Pinpoint the cell where the given text exists, returning its (X, Y) midpoint coordinate. 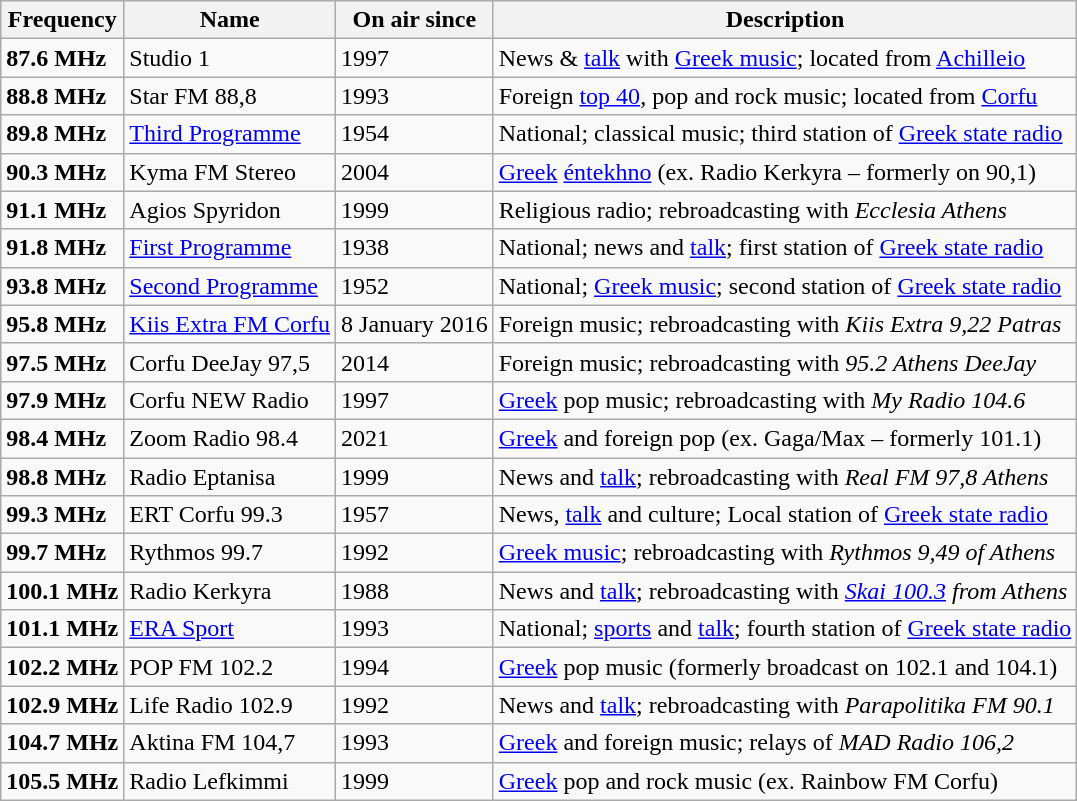
Foreign music; rebroadcasting with Kiis Extra 9,22 Patras (785, 324)
Radio Kerkyra (230, 591)
98.8 MHz (62, 477)
Studio 1 (230, 58)
Radio Lefkimmi (230, 781)
99.7 MHz (62, 553)
102.2 MHz (62, 667)
Description (785, 20)
Greek éntekhno (ex. Radio Kerkyra – formerly on 90,1) (785, 172)
National; Greek music; second station of Greek state radio (785, 286)
Kyma FM Stereo (230, 172)
Second Programme (230, 286)
Zoom Radio 98.4 (230, 438)
Greek pop and rock music (ex. Rainbow FM Corfu) (785, 781)
93.8 MHz (62, 286)
Greek and foreign pop (ex. Gaga/Max – formerly 101.1) (785, 438)
Third Programme (230, 134)
On air since (415, 20)
88.8 MHz (62, 96)
Aktina FM 104,7 (230, 743)
98.4 MHz (62, 438)
Frequency (62, 20)
87.6 MHz (62, 58)
Foreign top 40, pop and rock music; located from Corfu (785, 96)
100.1 MHz (62, 591)
1954 (415, 134)
Agios Spyridon (230, 210)
1952 (415, 286)
News, talk and culture; Local station of Greek state radio (785, 515)
News and talk; rebroadcasting with Parapolitika FM 90.1 (785, 705)
Foreign music; rebroadcasting with 95.2 Athens DeeJay (785, 362)
1994 (415, 667)
News and talk; rebroadcasting with Skai 100.3 from Athens (785, 591)
1957 (415, 515)
90.3 MHz (62, 172)
Corfu NEW Radio (230, 400)
97.9 MHz (62, 400)
National; news and talk; first station of Greek state radio (785, 248)
Greek pop music; rebroadcasting with My Radio 104.6 (785, 400)
1988 (415, 591)
National; sports and talk; fourth station of Greek state radio (785, 629)
News and talk; rebroadcasting with Real FM 97,8 Athens (785, 477)
News & talk with Greek music; located from Achilleio (785, 58)
91.1 MHz (62, 210)
2014 (415, 362)
99.3 MHz (62, 515)
Star FM 88,8 (230, 96)
8 January 2016 (415, 324)
Greek pop music (formerly broadcast on 102.1 and 104.1) (785, 667)
POP FM 102.2 (230, 667)
Radio Eptanisa (230, 477)
Life Radio 102.9 (230, 705)
89.8 MHz (62, 134)
104.7 MHz (62, 743)
ERA Sport (230, 629)
ERT Corfu 99.3 (230, 515)
Religious radio; rebroadcasting with Ecclesia Athens (785, 210)
101.1 MHz (62, 629)
Rythmos 99.7 (230, 553)
Kiis Extra FM Corfu (230, 324)
First Programme (230, 248)
95.8 MHz (62, 324)
97.5 MHz (62, 362)
National; classical music; third station of Greek state radio (785, 134)
102.9 MHz (62, 705)
Greek and foreign music; relays of MAD Radio 106,2 (785, 743)
2021 (415, 438)
2004 (415, 172)
91.8 MHz (62, 248)
Name (230, 20)
105.5 MHz (62, 781)
Greek music; rebroadcasting with Rythmos 9,49 of Athens (785, 553)
1938 (415, 248)
Corfu DeeJay 97,5 (230, 362)
